Scan for the cell matching the given text and deliver its [X, Y] coordinate at center. 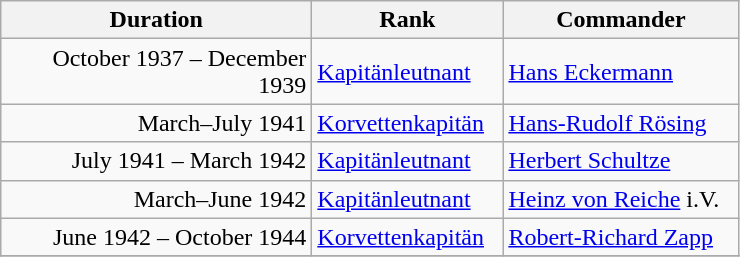
Hans Eckermann [621, 72]
March–June 1942 [156, 199]
Rank [408, 20]
July 1941 – March 1942 [156, 161]
Herbert Schultze [621, 161]
Duration [156, 20]
Commander [621, 20]
Hans-Rudolf Rösing [621, 123]
October 1937 – December 1939 [156, 72]
Robert-Richard Zapp [621, 237]
June 1942 – October 1944 [156, 237]
Heinz von Reiche i.V. [621, 199]
March–July 1941 [156, 123]
